Provide the [x, y] coordinate of the cell's center where the given text is located.  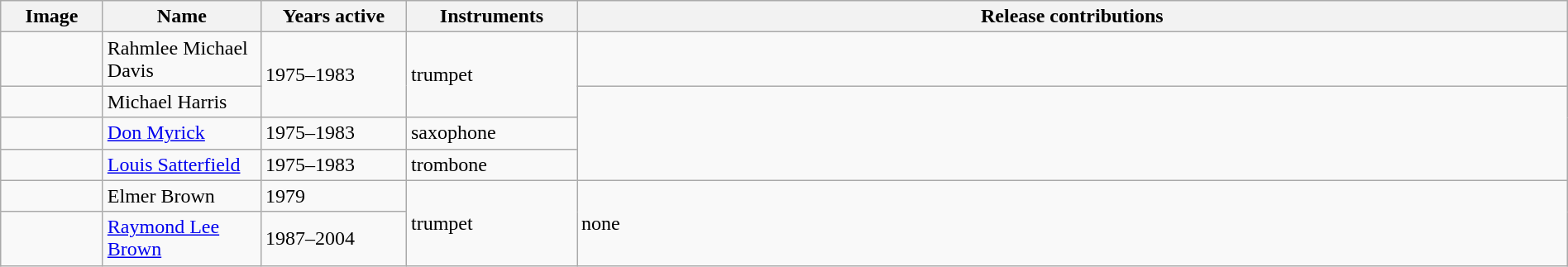
Release contributions [1073, 17]
Don Myrick [182, 133]
trombone [491, 164]
none [1073, 223]
Image [52, 17]
Rahmlee Michael Davis [182, 60]
Years active [333, 17]
Michael Harris [182, 102]
1987–2004 [333, 238]
Louis Satterfield [182, 164]
Instruments [491, 17]
saxophone [491, 133]
1979 [333, 196]
Name [182, 17]
Elmer Brown [182, 196]
Raymond Lee Brown [182, 238]
